Detect which cell encompasses the target text, then output its (X, Y) center coordinate. 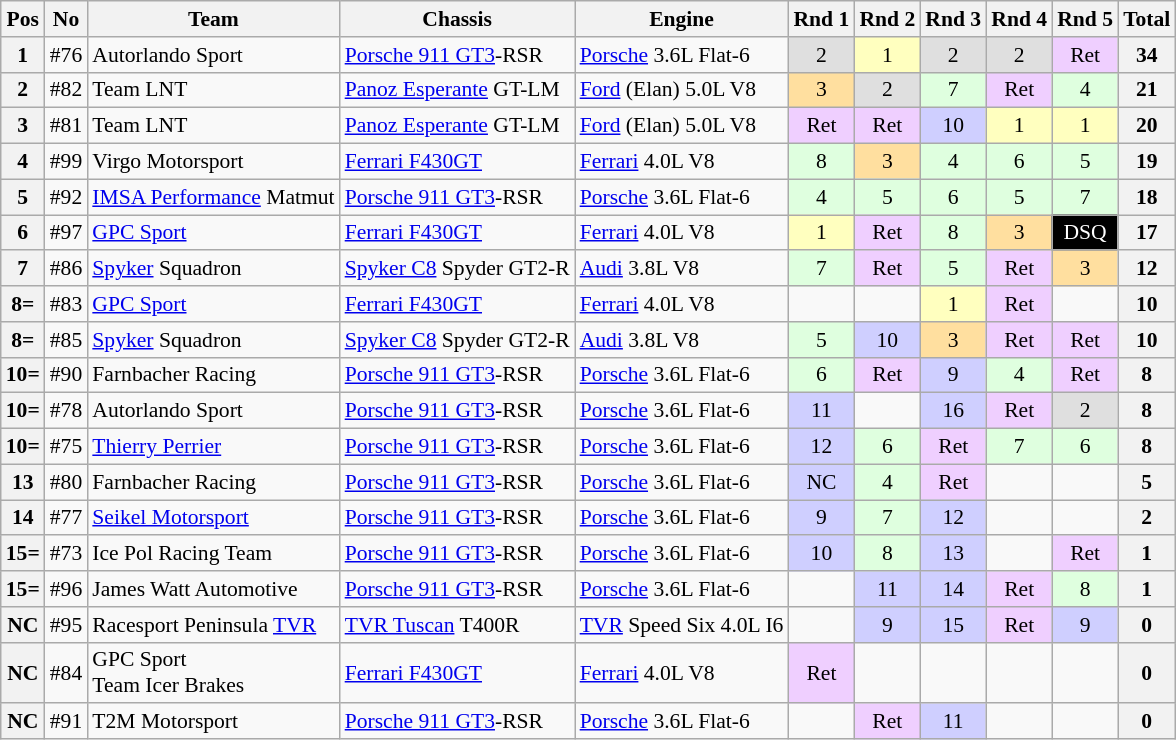
20 (1146, 126)
#75 (66, 447)
Engine (682, 19)
Rnd 1 (821, 19)
Seikel Motorsport (213, 518)
Team (213, 19)
#92 (66, 197)
Rnd 3 (953, 19)
TVR Tuscan T400R (458, 625)
GPC Sport Team Icer Brakes (213, 672)
#85 (66, 340)
No (66, 19)
Rnd 2 (887, 19)
T2M Motorsport (213, 722)
Thierry Perrier (213, 447)
#86 (66, 269)
Total (1146, 19)
#99 (66, 162)
DSQ (1085, 233)
#78 (66, 411)
#91 (66, 722)
#77 (66, 518)
Chassis (458, 19)
IMSA Performance Matmut (213, 197)
#90 (66, 375)
#97 (66, 233)
TVR Speed Six 4.0L I6 (682, 625)
17 (1146, 233)
16 (953, 411)
#73 (66, 554)
#76 (66, 55)
Racesport Peninsula TVR (213, 625)
#80 (66, 482)
15 (953, 625)
34 (1146, 55)
James Watt Automotive (213, 589)
#81 (66, 126)
Ice Pol Racing Team (213, 554)
#82 (66, 90)
Rnd 4 (1019, 19)
19 (1146, 162)
21 (1146, 90)
Rnd 5 (1085, 19)
#96 (66, 589)
#84 (66, 672)
#95 (66, 625)
Virgo Motorsport (213, 162)
18 (1146, 197)
Pos (23, 19)
#83 (66, 304)
